Determine the [x, y] coordinate at the center of the cell enclosing the given text.  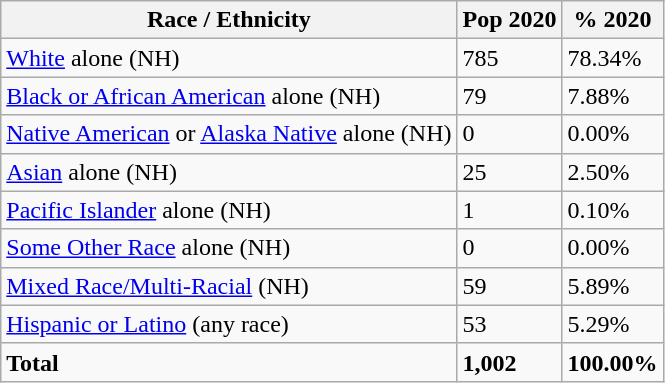
Pop 2020 [510, 20]
0.10% [612, 210]
1,002 [510, 362]
Mixed Race/Multi-Racial (NH) [229, 286]
100.00% [612, 362]
53 [510, 324]
Black or African American alone (NH) [229, 96]
% 2020 [612, 20]
78.34% [612, 58]
Asian alone (NH) [229, 172]
25 [510, 172]
1 [510, 210]
2.50% [612, 172]
Hispanic or Latino (any race) [229, 324]
59 [510, 286]
Some Other Race alone (NH) [229, 248]
5.29% [612, 324]
7.88% [612, 96]
785 [510, 58]
5.89% [612, 286]
Race / Ethnicity [229, 20]
White alone (NH) [229, 58]
79 [510, 96]
Pacific Islander alone (NH) [229, 210]
Native American or Alaska Native alone (NH) [229, 134]
Total [229, 362]
